Capture the cell that displays the provided text and extract its (x, y) central coordinate. 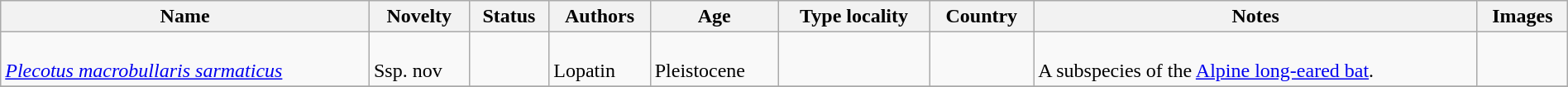
Notes (1255, 17)
Pleistocene (715, 60)
Country (982, 17)
Authors (600, 17)
Type locality (853, 17)
Name (185, 17)
Age (715, 17)
A subspecies of the Alpine long-eared bat. (1255, 60)
Plecotus macrobullaris sarmaticus (185, 60)
Ssp. nov (418, 60)
Novelty (418, 17)
Status (509, 17)
Images (1522, 17)
Lopatin (600, 60)
